For the text-containing cell, return its midpoint in [X, Y] coordinate format. 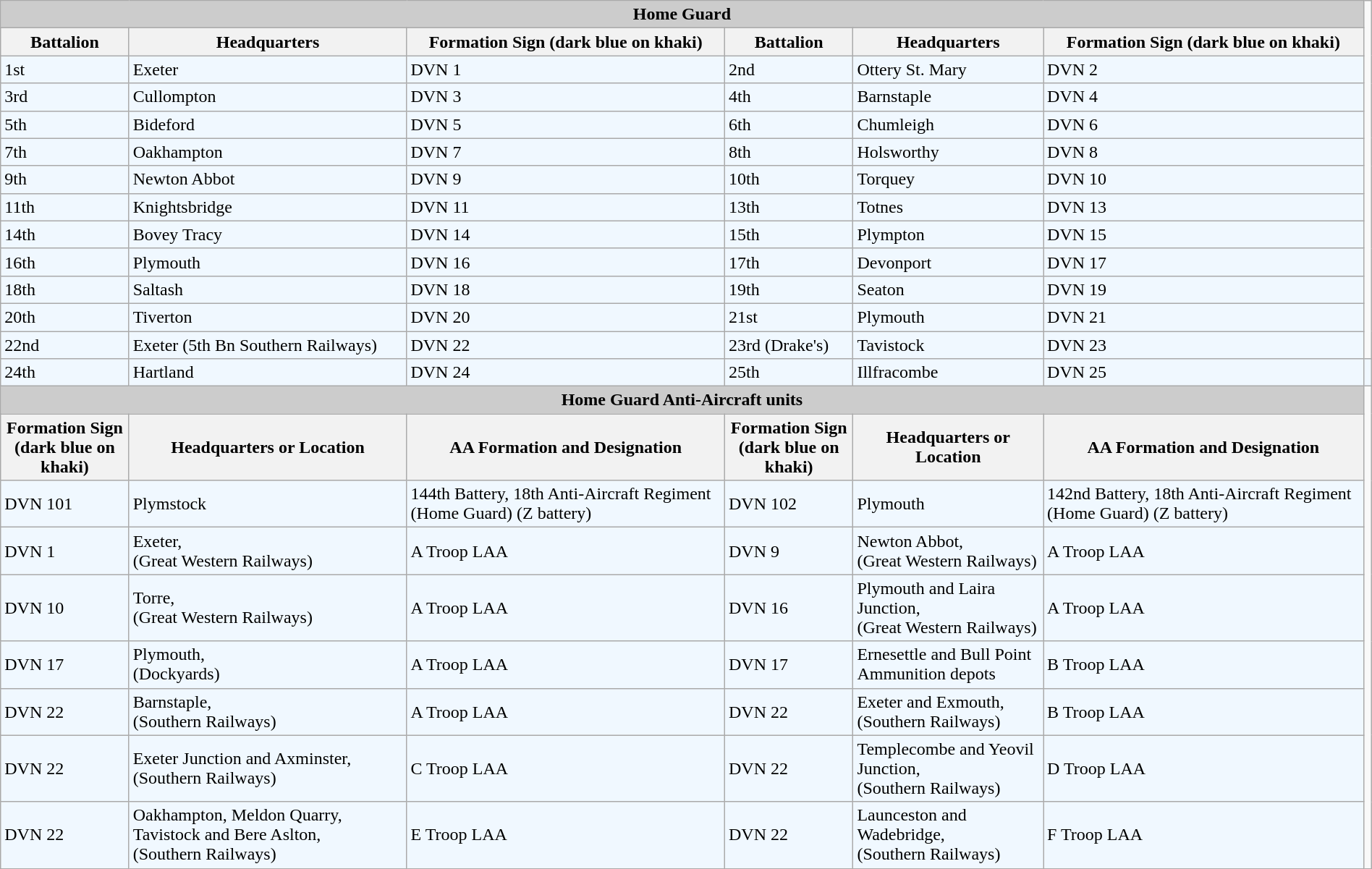
Plympton [948, 234]
Saltash [268, 289]
Cullompton [268, 97]
144th Battery, 18th Anti-Aircraft Regiment (Home Guard) (Z battery) [566, 504]
DVN 18 [566, 289]
15th [789, 234]
22nd [65, 345]
19th [789, 289]
DVN 2 [1204, 69]
DVN 101 [65, 504]
Exeter Junction and Axminster, (Southern Railways) [268, 768]
Tiverton [268, 317]
Home Guard [682, 14]
Totnes [948, 207]
Torquey [948, 179]
17th [789, 262]
4th [789, 97]
Chumleigh [948, 124]
Barnstaple [948, 97]
DVN 19 [1204, 289]
DVN 3 [566, 97]
24th [65, 373]
16th [65, 262]
Exeter (5th Bn Southern Railways) [268, 345]
DVN 24 [566, 373]
Plymouth, (Dockyards) [268, 664]
Hartland [268, 373]
Bideford [268, 124]
DVN 11 [566, 207]
DVN 7 [566, 152]
Knightsbridge [268, 207]
Launceston and Wadebridge, (Southern Railways) [948, 835]
Devonport [948, 262]
DVN 8 [1204, 152]
Plymstock [268, 504]
DVN 4 [1204, 97]
DVN 23 [1204, 345]
3rd [65, 97]
DVN 102 [789, 504]
Seaton [948, 289]
E Troop LAA [566, 835]
Newton Abbot, (Great Western Railways) [948, 551]
DVN 5 [566, 124]
DVN 25 [1204, 373]
DVN 14 [566, 234]
6th [789, 124]
Bovey Tracy [268, 234]
Oakhampton [268, 152]
5th [65, 124]
Ottery St. Mary [948, 69]
10th [789, 179]
1st [65, 69]
Templecombe and Yeovil Junction, (Southern Railways) [948, 768]
7th [65, 152]
DVN 6 [1204, 124]
F Troop LAA [1204, 835]
Exeter [268, 69]
DVN 20 [566, 317]
11th [65, 207]
18th [65, 289]
13th [789, 207]
Newton Abbot [268, 179]
Oakhampton, Meldon Quarry, Tavistock and Bere Aslton, (Southern Railways) [268, 835]
Exeter, (Great Western Railways) [268, 551]
DVN 13 [1204, 207]
20th [65, 317]
Barnstaple, (Southern Railways) [268, 712]
Home Guard Anti-Aircraft units [682, 400]
25th [789, 373]
Torre, (Great Western Railways) [268, 608]
Ernesettle and Bull Point Ammunition depots [948, 664]
C Troop LAA [566, 768]
DVN 15 [1204, 234]
Illfracombe [948, 373]
23rd (Drake's) [789, 345]
142nd Battery, 18th Anti-Aircraft Regiment (Home Guard) (Z battery) [1204, 504]
Holsworthy [948, 152]
2nd [789, 69]
9th [65, 179]
Plymouth and Laira Junction, (Great Western Railways) [948, 608]
21st [789, 317]
Tavistock [948, 345]
8th [789, 152]
DVN 21 [1204, 317]
D Troop LAA [1204, 768]
14th [65, 234]
Exeter and Exmouth, (Southern Railways) [948, 712]
